Extract the [x, y] coordinate from the center of the cell holding the provided text.  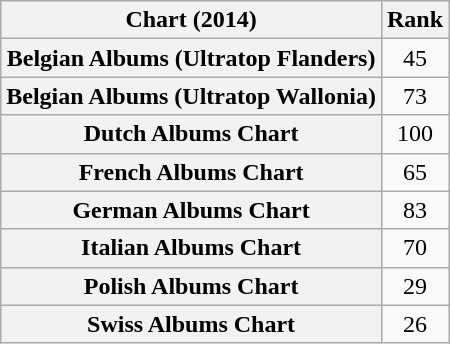
Dutch Albums Chart [192, 134]
100 [414, 134]
83 [414, 210]
29 [414, 286]
Polish Albums Chart [192, 286]
26 [414, 324]
Swiss Albums Chart [192, 324]
Rank [414, 20]
Italian Albums Chart [192, 248]
Belgian Albums (Ultratop Flanders) [192, 58]
German Albums Chart [192, 210]
Belgian Albums (Ultratop Wallonia) [192, 96]
45 [414, 58]
Chart (2014) [192, 20]
65 [414, 172]
73 [414, 96]
70 [414, 248]
French Albums Chart [192, 172]
